Pinpoint the cell where the given text exists, returning its [x, y] midpoint coordinate. 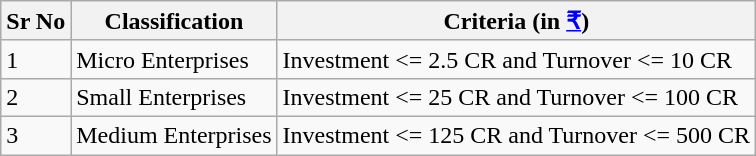
Criteria (in ₹) [516, 21]
1 [36, 59]
Investment <= 2.5 CR and Turnover <= 10 CR [516, 59]
Investment <= 25 CR and Turnover <= 100 CR [516, 97]
2 [36, 97]
Small Enterprises [174, 97]
Investment <= 125 CR and Turnover <= 500 CR [516, 135]
Medium Enterprises [174, 135]
Sr No [36, 21]
Classification [174, 21]
3 [36, 135]
Micro Enterprises [174, 59]
